From the cell containing the given text, extract its center point as (X, Y) coordinate. 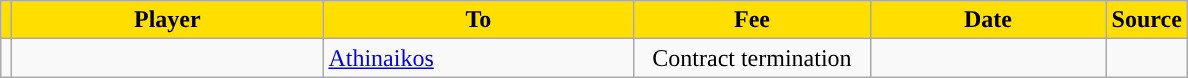
Fee (752, 20)
Player (168, 20)
Contract termination (752, 58)
Source (1146, 20)
Athinaikos (478, 58)
To (478, 20)
Date (988, 20)
